Identify which cell holds the provided text, then report its (x, y) central coordinate. 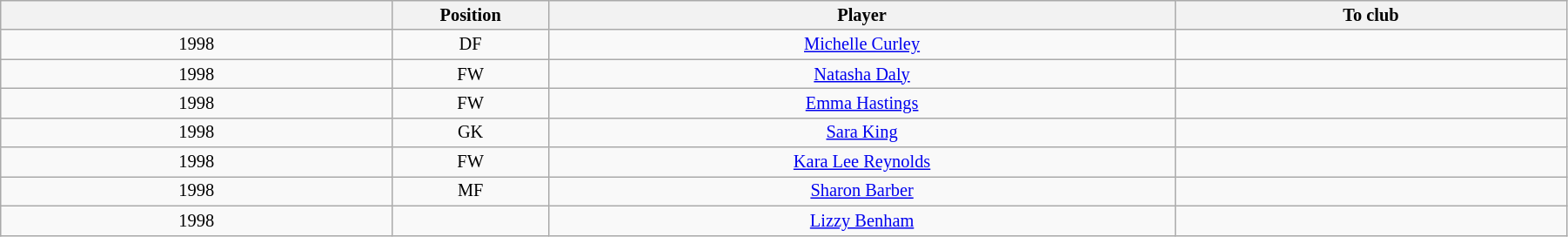
DF (471, 44)
Lizzy Benham (862, 220)
Michelle Curley (862, 44)
Kara Lee Reynolds (862, 162)
Sara King (862, 132)
MF (471, 191)
Player (862, 15)
Position (471, 15)
Natasha Daly (862, 74)
To club (1371, 15)
Sharon Barber (862, 191)
GK (471, 132)
Emma Hastings (862, 103)
